Capture the cell that displays the provided text and extract its (X, Y) central coordinate. 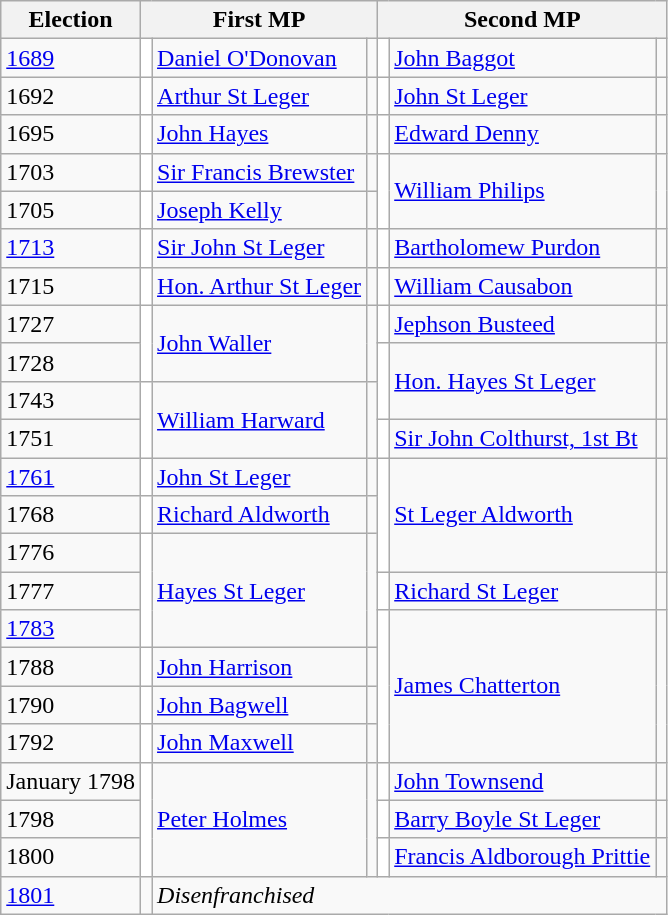
1768 (71, 515)
John Waller (260, 343)
John Bagwell (260, 705)
1692 (71, 96)
1705 (71, 210)
William Causabon (522, 286)
1695 (71, 134)
James Chatterton (522, 686)
Francis Aldborough Prittie (522, 857)
Richard Aldworth (260, 515)
Peter Holmes (260, 819)
1788 (71, 667)
1761 (71, 477)
Hon. Arthur St Leger (260, 286)
1713 (71, 248)
Hon. Hayes St Leger (522, 381)
John Harrison (260, 667)
1777 (71, 591)
Bartholomew Purdon (522, 248)
John Baggot (522, 58)
1727 (71, 324)
Daniel O'Donovan (260, 58)
1751 (71, 438)
Richard St Leger (522, 591)
John Hayes (260, 134)
1776 (71, 553)
William Philips (522, 191)
St Leger Aldworth (522, 515)
Joseph Kelly (260, 210)
1798 (71, 819)
Hayes St Leger (260, 591)
William Harward (260, 419)
Second MP (522, 20)
1743 (71, 400)
Disenfranchised (410, 895)
John Townsend (522, 781)
1689 (71, 58)
1801 (71, 895)
January 1798 (71, 781)
Election (71, 20)
Arthur St Leger (260, 96)
1800 (71, 857)
1715 (71, 286)
John Maxwell (260, 743)
Jephson Busteed (522, 324)
Sir John Colthurst, 1st Bt (522, 438)
1728 (71, 362)
Sir John St Leger (260, 248)
Sir Francis Brewster (260, 172)
1792 (71, 743)
Barry Boyle St Leger (522, 819)
Edward Denny (522, 134)
1703 (71, 172)
First MP (258, 20)
1790 (71, 705)
1783 (71, 629)
